Determine the (x, y) coordinate at the center of the cell enclosing the given text.  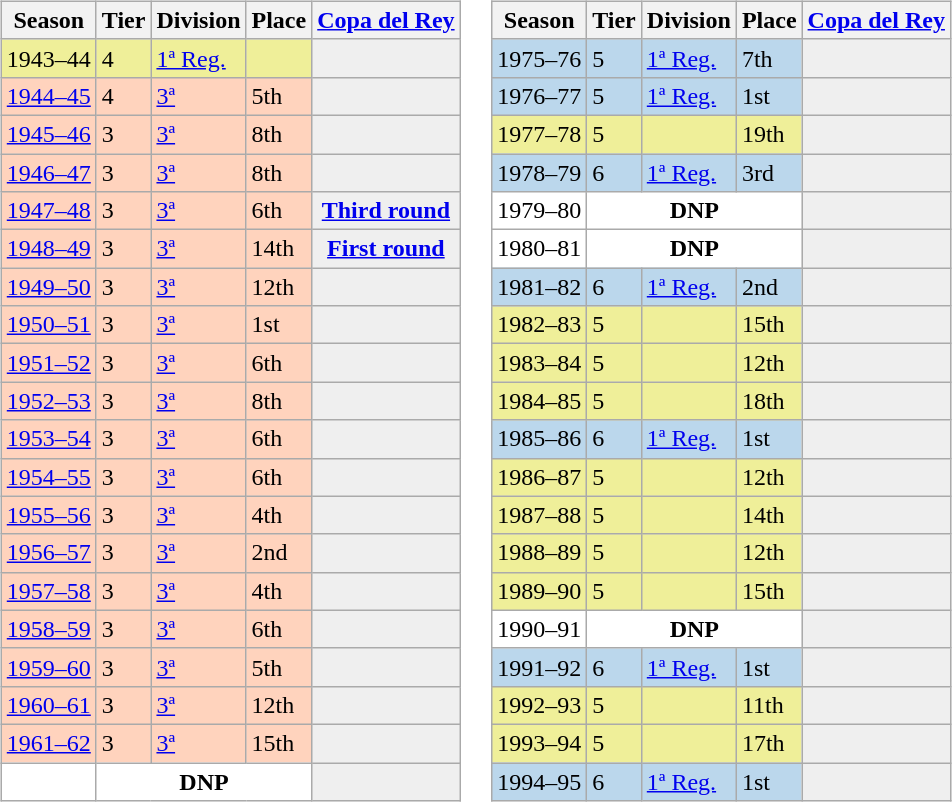
1976–77 (540, 96)
1955–56 (48, 515)
1956–57 (48, 553)
1975–76 (540, 58)
1984–85 (540, 401)
11th (769, 705)
1953–54 (48, 439)
1959–60 (48, 667)
7th (769, 58)
1978–79 (540, 173)
1951–52 (48, 363)
1980–81 (540, 249)
1989–90 (540, 591)
18th (769, 401)
1954–55 (48, 477)
1977–78 (540, 134)
First round (386, 249)
1945–46 (48, 134)
1950–51 (48, 325)
1983–84 (540, 363)
1948–49 (48, 249)
1993–94 (540, 743)
1944–45 (48, 96)
1943–44 (48, 58)
1985–86 (540, 439)
1982–83 (540, 325)
1988–89 (540, 553)
1957–58 (48, 591)
1981–82 (540, 287)
1994–95 (540, 781)
1991–92 (540, 667)
1952–53 (48, 401)
1949–50 (48, 287)
1946–47 (48, 173)
1958–59 (48, 629)
1961–62 (48, 743)
17th (769, 743)
1947–48 (48, 211)
3rd (769, 173)
Third round (386, 211)
1960–61 (48, 705)
1979–80 (540, 211)
1986–87 (540, 477)
19th (769, 134)
1990–91 (540, 629)
1992–93 (540, 705)
1987–88 (540, 515)
